Scan for the cell matching the given text and deliver its [x, y] coordinate at center. 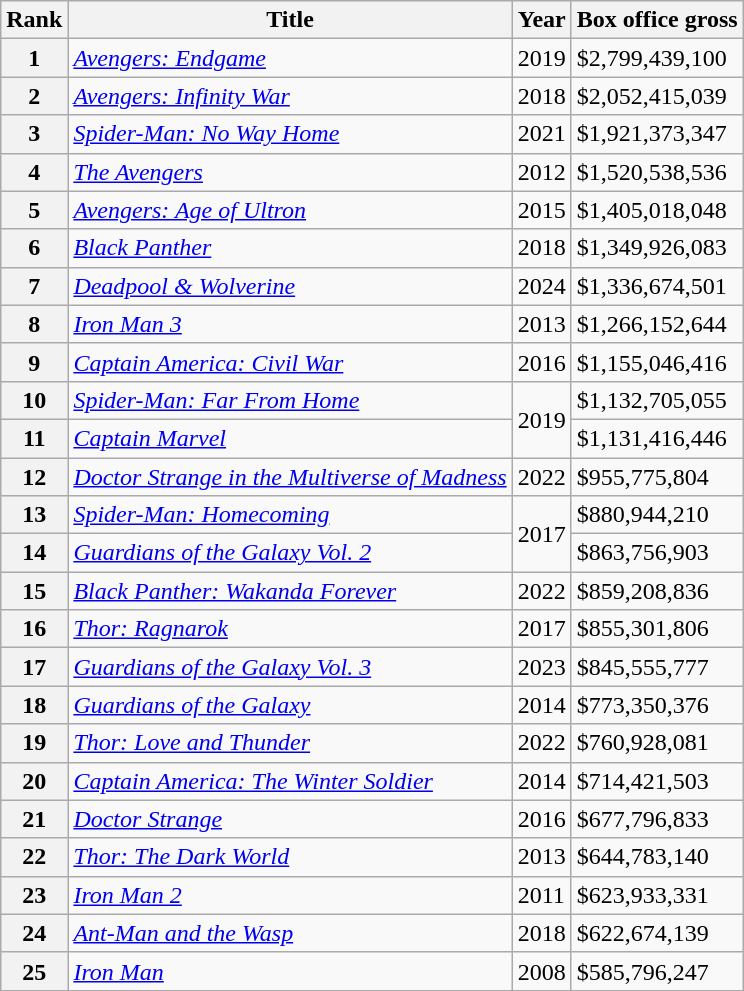
16 [34, 629]
24 [34, 933]
18 [34, 705]
Spider-Man: No Way Home [290, 134]
$1,132,705,055 [657, 400]
2023 [542, 667]
$2,799,439,100 [657, 58]
$1,155,046,416 [657, 362]
$859,208,836 [657, 591]
Thor: Love and Thunder [290, 743]
$955,775,804 [657, 477]
2011 [542, 895]
Doctor Strange in the Multiverse of Madness [290, 477]
Avengers: Age of Ultron [290, 210]
11 [34, 438]
$622,674,139 [657, 933]
Guardians of the Galaxy [290, 705]
$773,350,376 [657, 705]
Title [290, 20]
$1,921,373,347 [657, 134]
Captain Marvel [290, 438]
8 [34, 324]
$845,555,777 [657, 667]
$1,266,152,644 [657, 324]
13 [34, 515]
20 [34, 781]
2021 [542, 134]
23 [34, 895]
$1,131,416,446 [657, 438]
Iron Man 2 [290, 895]
10 [34, 400]
$880,944,210 [657, 515]
7 [34, 286]
Black Panther [290, 248]
The Avengers [290, 172]
25 [34, 971]
$677,796,833 [657, 819]
Iron Man 3 [290, 324]
19 [34, 743]
2015 [542, 210]
17 [34, 667]
Guardians of the Galaxy Vol. 2 [290, 553]
$585,796,247 [657, 971]
$855,301,806 [657, 629]
Deadpool & Wolverine [290, 286]
Thor: The Dark World [290, 857]
14 [34, 553]
Avengers: Infinity War [290, 96]
$863,756,903 [657, 553]
Captain America: Civil War [290, 362]
$2,052,415,039 [657, 96]
5 [34, 210]
$760,928,081 [657, 743]
Rank [34, 20]
Avengers: Endgame [290, 58]
Black Panther: Wakanda Forever [290, 591]
Captain America: The Winter Soldier [290, 781]
$644,783,140 [657, 857]
$1,405,018,048 [657, 210]
4 [34, 172]
21 [34, 819]
2012 [542, 172]
$1,336,674,501 [657, 286]
3 [34, 134]
2024 [542, 286]
$1,520,538,536 [657, 172]
Iron Man [290, 971]
6 [34, 248]
$1,349,926,083 [657, 248]
Spider-Man: Homecoming [290, 515]
2 [34, 96]
9 [34, 362]
Thor: Ragnarok [290, 629]
Year [542, 20]
Box office gross [657, 20]
Spider-Man: Far From Home [290, 400]
Doctor Strange [290, 819]
1 [34, 58]
$714,421,503 [657, 781]
$623,933,331 [657, 895]
Ant-Man and the Wasp [290, 933]
15 [34, 591]
2008 [542, 971]
12 [34, 477]
Guardians of the Galaxy Vol. 3 [290, 667]
22 [34, 857]
